Return the [X, Y] coordinate for the center point of the cell that contains the specified text.  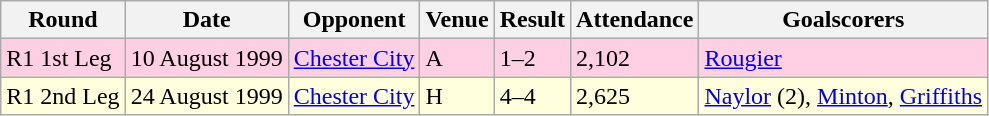
Goalscorers [844, 20]
2,102 [635, 58]
4–4 [532, 96]
Attendance [635, 20]
R1 1st Leg [63, 58]
10 August 1999 [206, 58]
H [457, 96]
Result [532, 20]
24 August 1999 [206, 96]
1–2 [532, 58]
Date [206, 20]
A [457, 58]
Round [63, 20]
Rougier [844, 58]
Naylor (2), Minton, Griffiths [844, 96]
2,625 [635, 96]
Opponent [354, 20]
R1 2nd Leg [63, 96]
Venue [457, 20]
